Pinpoint the cell where the given text exists, returning its [X, Y] midpoint coordinate. 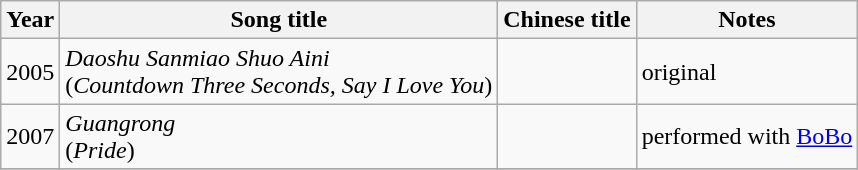
Daoshu Sanmiao Shuo Aini(Countdown Three Seconds, Say I Love You) [279, 72]
Year [30, 20]
performed with BoBo [747, 136]
Notes [747, 20]
Song title [279, 20]
original [747, 72]
Guangrong(Pride) [279, 136]
2005 [30, 72]
Chinese title [567, 20]
2007 [30, 136]
